Capture the cell that displays the provided text and extract its (X, Y) central coordinate. 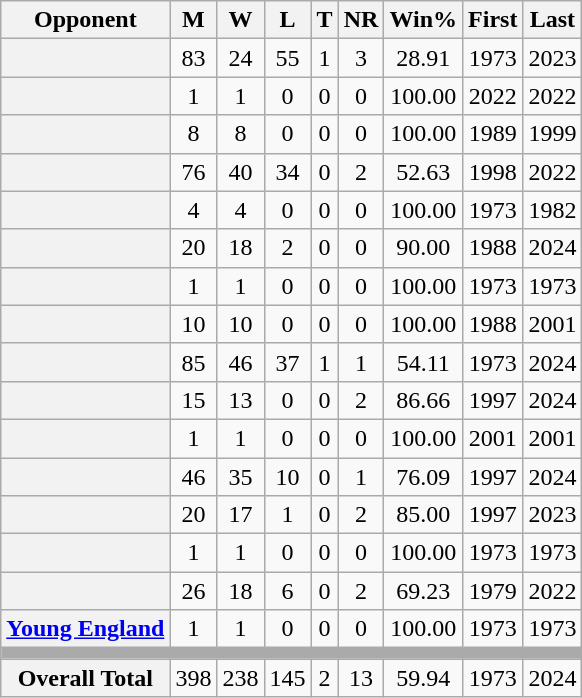
1979 (493, 591)
37 (288, 362)
Overall Total (86, 678)
3 (361, 58)
15 (194, 400)
59.94 (424, 678)
90.00 (424, 248)
145 (288, 678)
NR (361, 20)
L (288, 20)
M (194, 20)
1982 (552, 210)
76 (194, 172)
Win% (424, 20)
34 (288, 172)
Last (552, 20)
85.00 (424, 515)
First (493, 20)
28.91 (424, 58)
55 (288, 58)
86.66 (424, 400)
85 (194, 362)
1998 (493, 172)
W (240, 20)
398 (194, 678)
40 (240, 172)
24 (240, 58)
Opponent (86, 20)
17 (240, 515)
26 (194, 591)
76.09 (424, 477)
54.11 (424, 362)
1999 (552, 134)
1989 (493, 134)
6 (288, 591)
Young England (86, 629)
52.63 (424, 172)
35 (240, 477)
238 (240, 678)
T (324, 20)
69.23 (424, 591)
83 (194, 58)
